Return the [x, y] coordinate for the center point of the cell that contains the specified text.  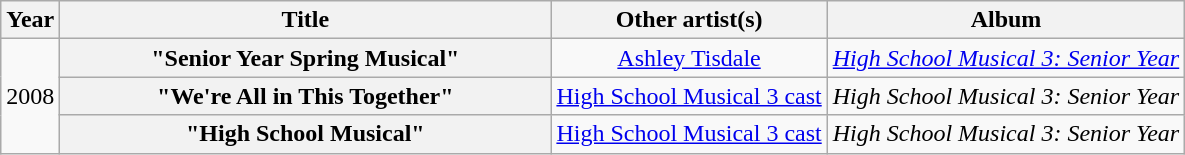
Title [306, 20]
Year [30, 20]
"Senior Year Spring Musical" [306, 58]
Ashley Tisdale [689, 58]
Album [1006, 20]
"High School Musical" [306, 134]
2008 [30, 96]
Other artist(s) [689, 20]
"We're All in This Together" [306, 96]
